Locate the cell with the specified text and output its (x, y) center coordinate. 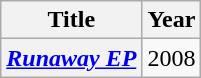
Year (172, 20)
2008 (172, 58)
Runaway EP (72, 58)
Title (72, 20)
